Detect which cell encompasses the target text, then output its [x, y] center coordinate. 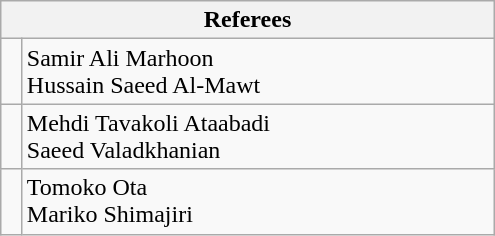
Samir Ali MarhoonHussain Saeed Al-Mawt [258, 72]
Mehdi Tavakoli AtaabadiSaeed Valadkhanian [258, 136]
Referees [248, 20]
Tomoko OtaMariko Shimajiri [258, 202]
